From the cell containing the given text, extract its center point as (x, y) coordinate. 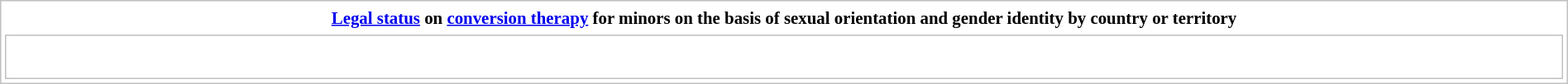
Legal status on conversion therapy for minors on the basis of sexual orientation and gender identity by country or territory (784, 18)
